Detect which cell encompasses the target text, then output its [x, y] center coordinate. 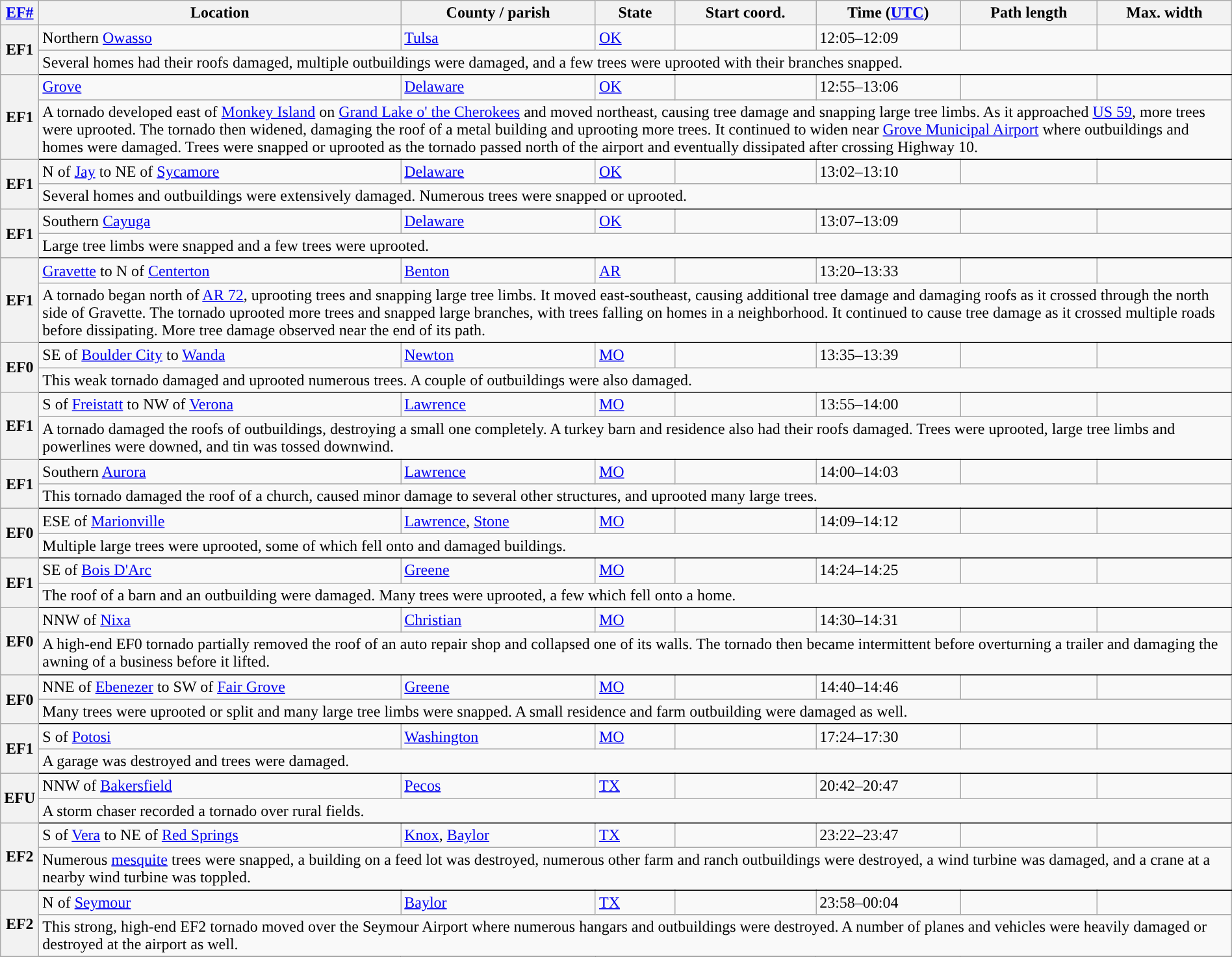
Washington [498, 736]
Path length [1029, 13]
23:22–23:47 [888, 836]
Location [220, 13]
S of Vera to NE of Red Springs [220, 836]
Knox, Baylor [498, 836]
Several homes and outbuildings were extensively damaged. Numerous trees were snapped or uprooted. [635, 196]
Southern Cayuga [220, 221]
County / parish [498, 13]
Newton [498, 355]
Large tree limbs were snapped and a few trees were uprooted. [635, 246]
14:00–14:03 [888, 472]
Northern Owasso [220, 38]
NNE of Ebenezer to SW of Fair Grove [220, 687]
13:55–14:00 [888, 405]
AR [635, 270]
Benton [498, 270]
14:24–14:25 [888, 570]
N of Jay to NE of Sycamore [220, 172]
14:09–14:12 [888, 521]
A garage was destroyed and trees were damaged. [635, 761]
13:02–13:10 [888, 172]
Pecos [498, 785]
This weak tornado damaged and uprooted numerous trees. A couple of outbuildings were also damaged. [635, 380]
EF# [19, 13]
Gravette to N of Centerton [220, 270]
13:35–13:39 [888, 355]
S of Freistatt to NW of Verona [220, 405]
N of Seymour [220, 902]
SE of Boulder City to Wanda [220, 355]
13:20–13:33 [888, 270]
Time (UTC) [888, 13]
13:07–13:09 [888, 221]
EFU [19, 798]
This tornado damaged the roof of a church, caused minor damage to several other structures, and uprooted many large trees. [635, 496]
SE of Bois D'Arc [220, 570]
NNW of Bakersfield [220, 785]
Several homes had their roofs damaged, multiple outbuildings were damaged, and a few trees were uprooted with their branches snapped. [635, 62]
Grove [220, 87]
Tulsa [498, 38]
A storm chaser recorded a tornado over rural fields. [635, 810]
S of Potosi [220, 736]
The roof of a barn and an outbuilding were damaged. Many trees were uprooted, a few which fell onto a home. [635, 595]
Max. width [1164, 13]
Christian [498, 620]
Baylor [498, 902]
State [635, 13]
17:24–17:30 [888, 736]
12:05–12:09 [888, 38]
Start coord. [746, 13]
23:58–00:04 [888, 902]
20:42–20:47 [888, 785]
NNW of Nixa [220, 620]
12:55–13:06 [888, 87]
Lawrence, Stone [498, 521]
Many trees were uprooted or split and many large tree limbs were snapped. A small residence and farm outbuilding were damaged as well. [635, 711]
14:30–14:31 [888, 620]
Multiple large trees were uprooted, some of which fell onto and damaged buildings. [635, 546]
ESE of Marionville [220, 521]
Southern Aurora [220, 472]
14:40–14:46 [888, 687]
